Return the (x, y) coordinate for the center point of the cell that contains the specified text.  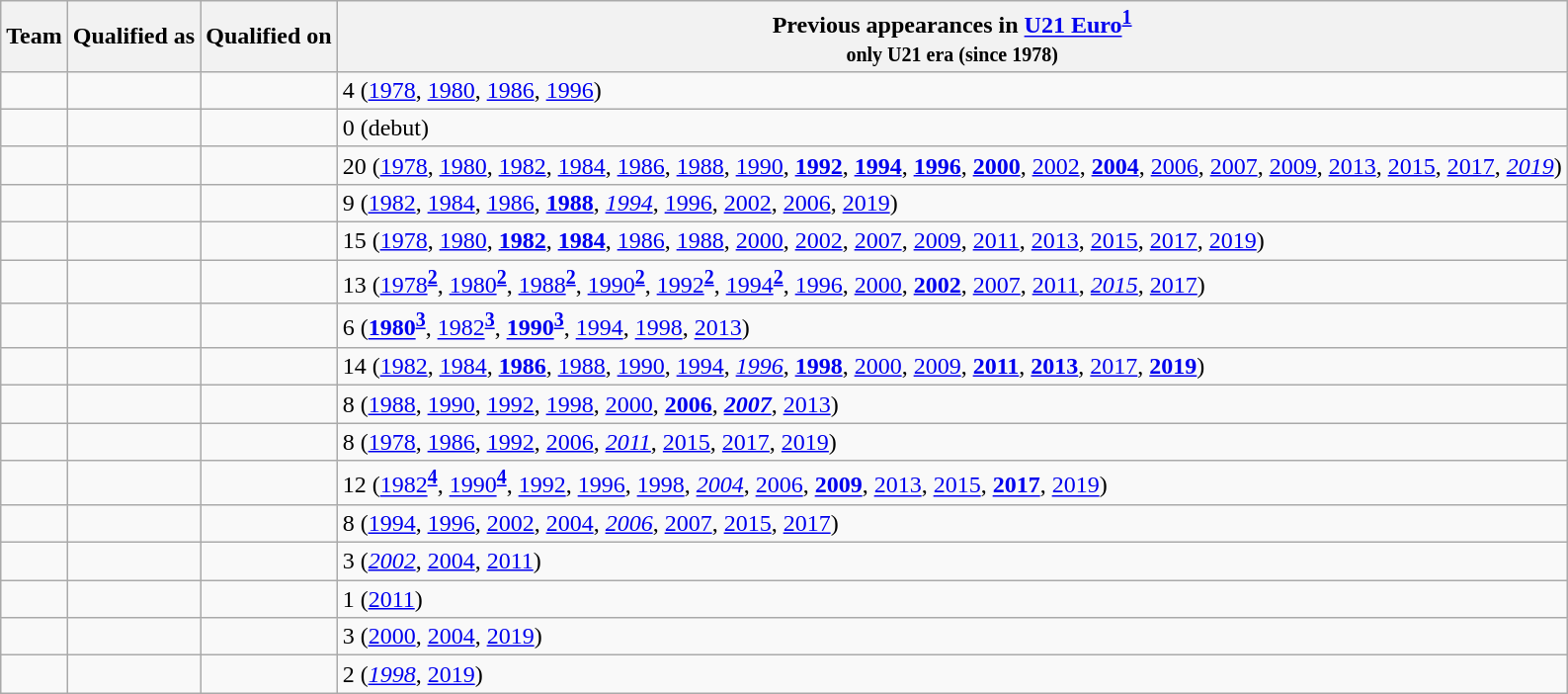
8 (1994, 1996, 2002, 2004, 2006, 2007, 2015, 2017) (952, 523)
9 (1982, 1984, 1986, 1988, 1994, 1996, 2002, 2006, 2019) (952, 203)
14 (1982, 1984, 1986, 1988, 1990, 1994, 1996, 1998, 2000, 2009, 2011, 2013, 2017, 2019) (952, 367)
8 (1978, 1986, 1992, 2006, 2011, 2015, 2017, 2019) (952, 442)
13 (19782, 19802, 19882, 19902, 19922, 19942, 1996, 2000, 2002, 2007, 2011, 2015, 2017) (952, 283)
20 (1978, 1980, 1982, 1984, 1986, 1988, 1990, 1992, 1994, 1996, 2000, 2002, 2004, 2006, 2007, 2009, 2013, 2015, 2017, 2019) (952, 165)
12 (19824, 19904, 1992, 1996, 1998, 2004, 2006, 2009, 2013, 2015, 2017, 2019) (952, 482)
3 (2002, 2004, 2011) (952, 562)
Team (35, 37)
0 (debut) (952, 128)
15 (1978, 1980, 1982, 1984, 1986, 1988, 2000, 2002, 2007, 2009, 2011, 2013, 2015, 2017, 2019) (952, 241)
1 (2011) (952, 599)
4 (1978, 1980, 1986, 1996) (952, 90)
6 (19803, 19823, 19903, 1994, 1998, 2013) (952, 326)
8 (1988, 1990, 1992, 1998, 2000, 2006, 2007, 2013) (952, 404)
Qualified on (269, 37)
2 (1998, 2019) (952, 674)
Previous appearances in U21 Euro1only U21 era (since 1978) (952, 37)
3 (2000, 2004, 2019) (952, 637)
Qualified as (133, 37)
